Identify which cell holds the provided text, then report its (x, y) central coordinate. 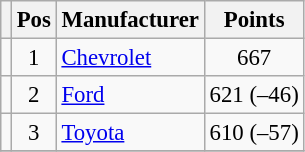
610 (–57) (254, 133)
2 (34, 95)
621 (–46) (254, 95)
1 (34, 58)
Ford (130, 95)
Pos (34, 20)
Chevrolet (130, 58)
Manufacturer (130, 20)
Points (254, 20)
3 (34, 133)
Toyota (130, 133)
667 (254, 58)
